Locate the cell with the specified text and output its [x, y] center coordinate. 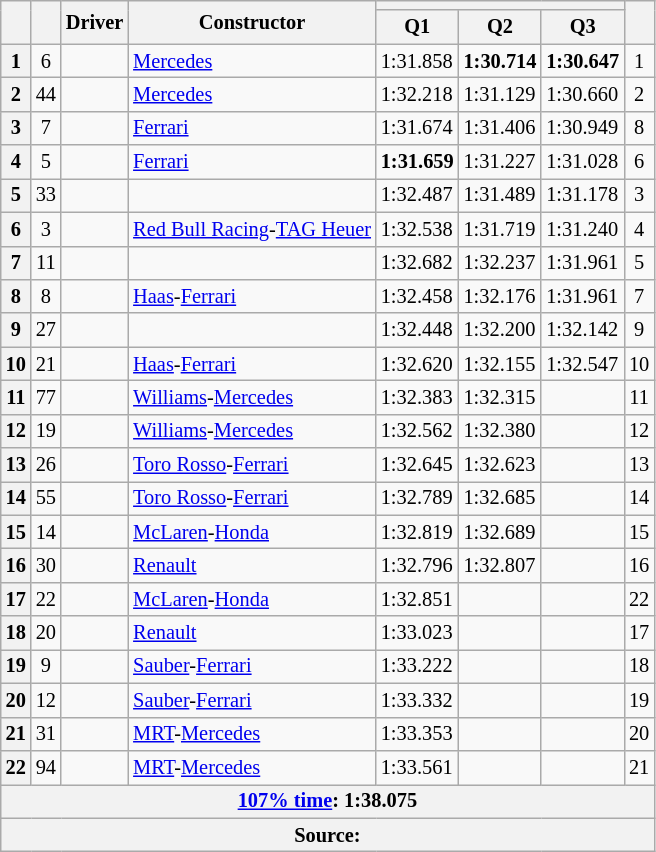
Red Bull Racing-TAG Heuer [252, 229]
1:31.240 [582, 229]
1:33.332 [418, 700]
1:33.023 [418, 633]
1:32.155 [500, 364]
1:31.489 [500, 195]
1:32.685 [500, 498]
1:30.714 [500, 61]
1:32.547 [582, 364]
1:32.315 [500, 397]
1:30.660 [582, 94]
27 [46, 330]
1:30.647 [582, 61]
1:32.487 [418, 195]
1:32.682 [418, 263]
1:32.538 [418, 229]
1:31.227 [500, 162]
1:31.178 [582, 195]
1:32.218 [418, 94]
1:32.380 [500, 431]
94 [46, 767]
1:32.851 [418, 599]
1:31.129 [500, 94]
55 [46, 498]
1:32.448 [418, 330]
1:32.176 [500, 296]
Source: [328, 835]
1:32.819 [418, 532]
1:32.789 [418, 498]
1:31.858 [418, 61]
1:32.796 [418, 565]
Driver [94, 22]
1:32.458 [418, 296]
Q3 [582, 27]
1:32.620 [418, 364]
107% time: 1:38.075 [328, 801]
1:32.807 [500, 565]
44 [46, 94]
26 [46, 465]
1:30.949 [582, 128]
Constructor [252, 22]
1:31.028 [582, 162]
1:32.383 [418, 397]
1:31.406 [500, 128]
1:32.623 [500, 465]
1:31.674 [418, 128]
30 [46, 565]
33 [46, 195]
1:31.659 [418, 162]
1:31.719 [500, 229]
1:32.645 [418, 465]
1:32.200 [500, 330]
Q2 [500, 27]
1:32.142 [582, 330]
1:32.689 [500, 532]
77 [46, 397]
Q1 [418, 27]
1:33.222 [418, 666]
31 [46, 734]
1:32.237 [500, 263]
1:33.353 [418, 734]
1:33.561 [418, 767]
1:32.562 [418, 431]
